Find where the given text appears and provide that cell's center as (x, y) coordinate. 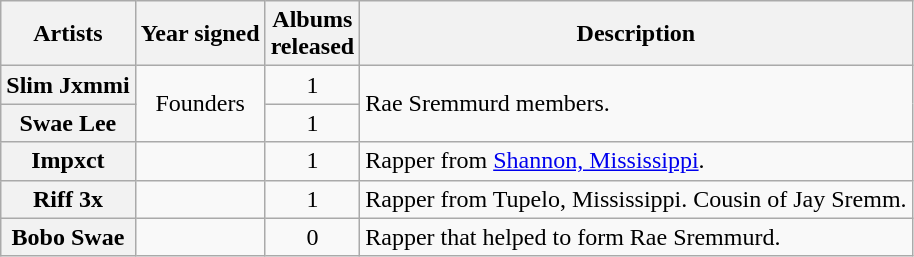
Riff 3x (68, 199)
Description (636, 34)
Founders (200, 104)
Rapper from Tupelo, Mississippi. Cousin of Jay Sremm. (636, 199)
Rapper from Shannon, Mississippi. (636, 161)
0 (312, 237)
Artists (68, 34)
Impxct (68, 161)
Swae Lee (68, 123)
Bobo Swae (68, 237)
Albumsreleased (312, 34)
Rapper that helped to form Rae Sremmurd. (636, 237)
Slim Jxmmi (68, 85)
Rae Sremmurd members. (636, 104)
Year signed (200, 34)
